Output the (X, Y) coordinate of the center of the cell containing the given text.  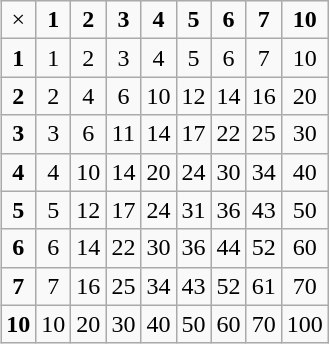
11 (124, 134)
44 (228, 248)
× (18, 20)
100 (304, 324)
31 (194, 210)
61 (264, 286)
